Output the [X, Y] coordinate of the center of the cell containing the given text.  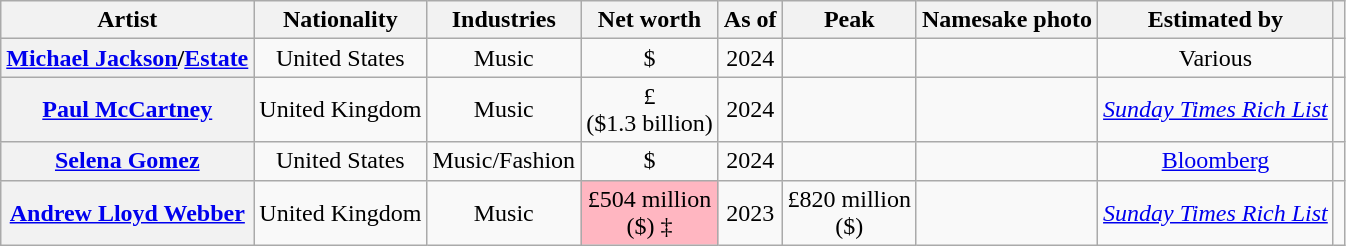
Music/Fashion [504, 161]
Namesake photo [1006, 20]
As of [750, 20]
Various [1216, 58]
Peak [849, 20]
Paul McCartney [128, 110]
Bloomberg [1216, 161]
£820 million($) [849, 212]
Nationality [340, 20]
Selena Gomez [128, 161]
Michael Jackson/Estate [128, 58]
Industries [504, 20]
£($1.3 billion) [650, 110]
Net worth [650, 20]
Andrew Lloyd Webber [128, 212]
Estimated by [1216, 20]
2023 [750, 212]
£504 million ($) ‡ [650, 212]
Artist [128, 20]
